Locate the cell with the specified text and output its (x, y) center coordinate. 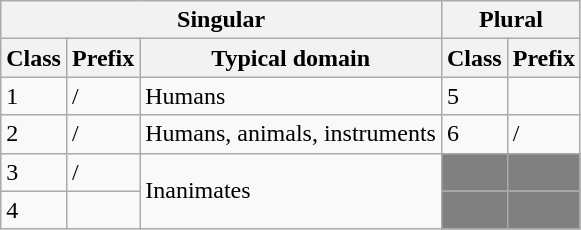
Humans, animals, instruments (291, 134)
3 (34, 172)
Inanimates (291, 191)
6 (474, 134)
Humans (291, 96)
5 (474, 96)
Singular (222, 20)
Plural (510, 20)
1 (34, 96)
2 (34, 134)
4 (34, 210)
Typical domain (291, 58)
